Return [x, y] of the center of cell containing provided text 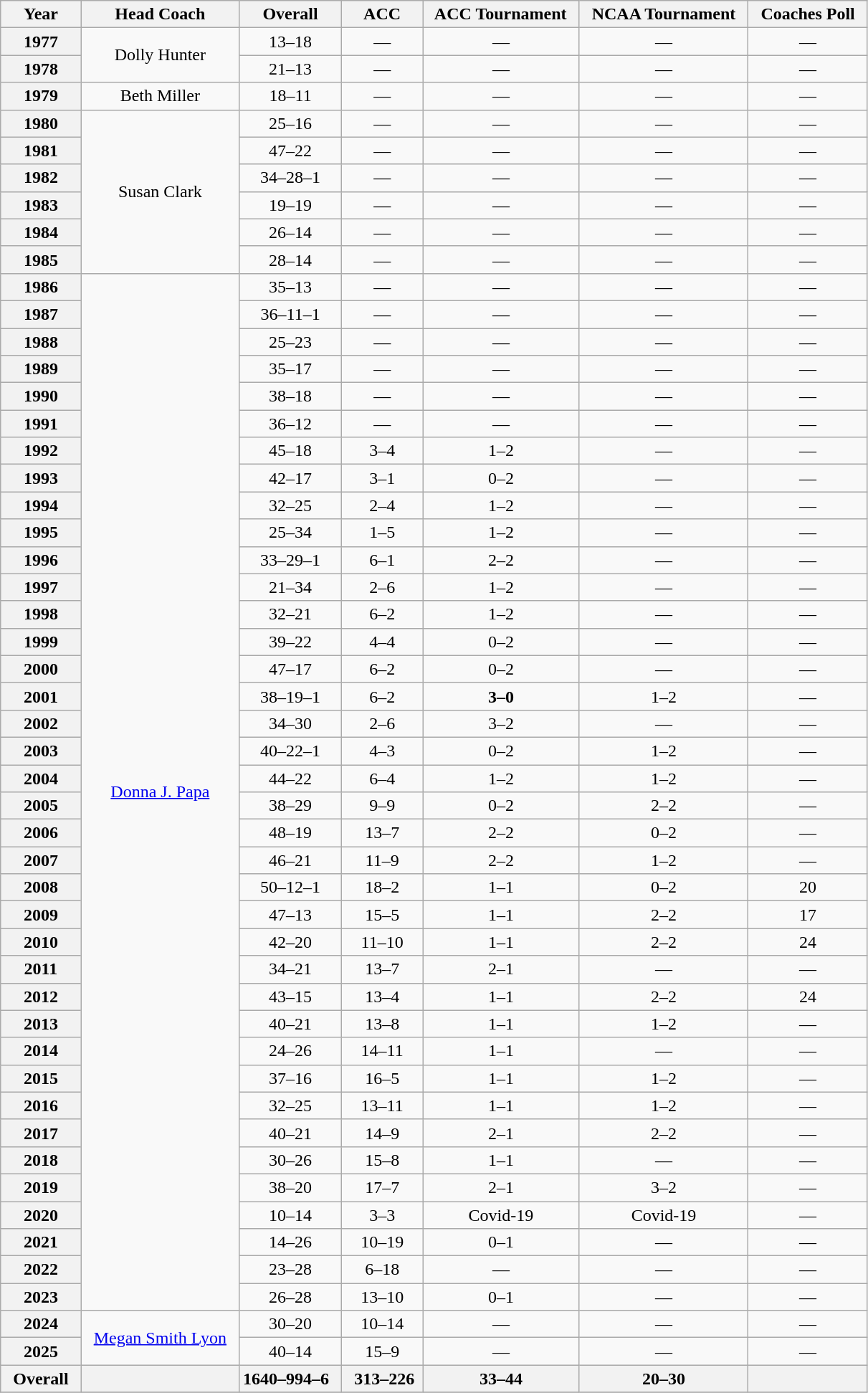
35–13 [291, 287]
1982 [41, 178]
3–0 [501, 696]
25–23 [291, 342]
1–5 [383, 533]
1979 [41, 96]
1994 [41, 505]
42–17 [291, 478]
2004 [41, 778]
2011 [41, 969]
Susan Clark [160, 191]
4–4 [383, 642]
2001 [41, 696]
38–19–1 [291, 696]
2012 [41, 997]
36–11–1 [291, 314]
2010 [41, 942]
2019 [41, 1187]
2018 [41, 1160]
1988 [41, 342]
3–1 [383, 478]
44–22 [291, 778]
38–18 [291, 396]
34–21 [291, 969]
Donna J. Papa [160, 791]
2021 [41, 1242]
24–26 [291, 1051]
20–30 [664, 1379]
47–22 [291, 151]
3–3 [383, 1215]
13–11 [383, 1106]
1981 [41, 151]
2000 [41, 669]
15–8 [383, 1160]
1992 [41, 451]
25–16 [291, 123]
15–5 [383, 915]
47–13 [291, 915]
50–12–1 [291, 888]
2020 [41, 1215]
1987 [41, 314]
1977 [41, 42]
Year [41, 14]
ACC [383, 14]
38–29 [291, 806]
26–14 [291, 232]
1985 [41, 260]
1984 [41, 232]
313–226 [383, 1379]
2024 [41, 1324]
2009 [41, 915]
NCAA Tournament [664, 14]
18–11 [291, 96]
16–5 [383, 1078]
2022 [41, 1270]
6–1 [383, 560]
19–19 [291, 205]
32–21 [291, 614]
13–4 [383, 997]
1986 [41, 287]
48–19 [291, 833]
14–11 [383, 1051]
38–20 [291, 1187]
1993 [41, 478]
30–20 [291, 1324]
1980 [41, 123]
17 [808, 915]
2015 [41, 1078]
6–4 [383, 778]
2005 [41, 806]
46–21 [291, 860]
35–17 [291, 369]
1991 [41, 424]
45–18 [291, 451]
Coaches Poll [808, 14]
2016 [41, 1106]
Dolly Hunter [160, 55]
13–18 [291, 42]
2002 [41, 723]
21–13 [291, 69]
4–3 [383, 751]
47–17 [291, 669]
9–9 [383, 806]
40–14 [291, 1351]
25–34 [291, 533]
14–26 [291, 1242]
Megan Smith Lyon [160, 1338]
1640–994–6 [291, 1379]
1996 [41, 560]
2003 [41, 751]
2023 [41, 1297]
3–4 [383, 451]
ACC Tournament [501, 14]
33–29–1 [291, 560]
15–9 [383, 1351]
26–28 [291, 1297]
18–2 [383, 888]
11–9 [383, 860]
28–14 [291, 260]
17–7 [383, 1187]
1998 [41, 614]
37–16 [291, 1078]
2014 [41, 1051]
34–28–1 [291, 178]
1978 [41, 69]
10–19 [383, 1242]
2006 [41, 833]
43–15 [291, 997]
23–28 [291, 1270]
6–18 [383, 1270]
36–12 [291, 424]
42–20 [291, 942]
2007 [41, 860]
2013 [41, 1024]
11–10 [383, 942]
1997 [41, 587]
1989 [41, 369]
13–8 [383, 1024]
40–22–1 [291, 751]
21–34 [291, 587]
Beth Miller [160, 96]
1990 [41, 396]
30–26 [291, 1160]
2008 [41, 888]
20 [808, 888]
39–22 [291, 642]
1983 [41, 205]
13–10 [383, 1297]
2025 [41, 1351]
34–30 [291, 723]
2017 [41, 1133]
2–4 [383, 505]
33–44 [501, 1379]
1995 [41, 533]
Head Coach [160, 14]
14–9 [383, 1133]
1999 [41, 642]
